Pinpoint the cell where the given text exists, returning its [x, y] midpoint coordinate. 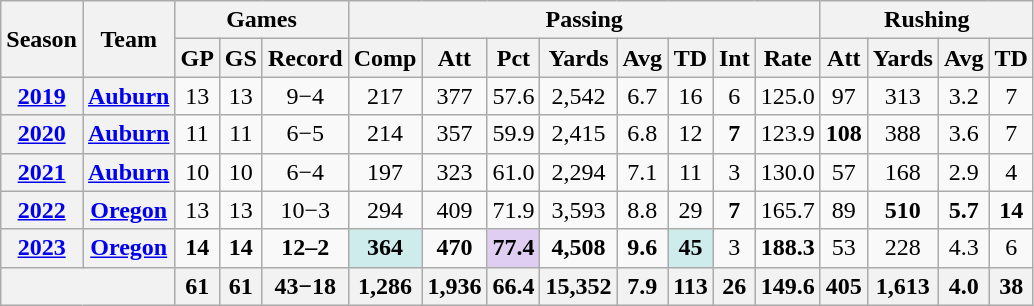
8.8 [642, 210]
7.1 [642, 172]
228 [902, 248]
Pct [514, 58]
57.6 [514, 96]
2023 [42, 248]
1,286 [385, 286]
Comp [385, 58]
Rate [788, 58]
12–2 [305, 248]
29 [691, 210]
45 [691, 248]
313 [902, 96]
66.4 [514, 286]
6−4 [305, 172]
405 [844, 286]
12 [691, 134]
4.0 [964, 286]
10−3 [305, 210]
2,415 [578, 134]
2022 [42, 210]
26 [734, 286]
GS [240, 58]
364 [385, 248]
1,613 [902, 286]
71.9 [514, 210]
Int [734, 58]
6.7 [642, 96]
165.7 [788, 210]
57 [844, 172]
7.9 [642, 286]
9.6 [642, 248]
377 [454, 96]
Games [262, 20]
9−4 [305, 96]
89 [844, 210]
15,352 [578, 286]
388 [902, 134]
6.8 [642, 134]
294 [385, 210]
168 [902, 172]
108 [844, 134]
Rushing [926, 20]
59.9 [514, 134]
149.6 [788, 286]
113 [691, 286]
38 [1011, 286]
4.3 [964, 248]
53 [844, 248]
3.6 [964, 134]
130.0 [788, 172]
2.9 [964, 172]
4,508 [578, 248]
409 [454, 210]
2,542 [578, 96]
GP [197, 58]
2020 [42, 134]
5.7 [964, 210]
123.9 [788, 134]
Team [128, 39]
214 [385, 134]
470 [454, 248]
Record [305, 58]
Passing [584, 20]
2021 [42, 172]
3.2 [964, 96]
217 [385, 96]
97 [844, 96]
1,936 [454, 286]
43−18 [305, 286]
3,593 [578, 210]
188.3 [788, 248]
2019 [42, 96]
323 [454, 172]
77.4 [514, 248]
Season [42, 39]
197 [385, 172]
6−5 [305, 134]
16 [691, 96]
4 [1011, 172]
357 [454, 134]
510 [902, 210]
125.0 [788, 96]
2,294 [578, 172]
61.0 [514, 172]
